Search for the cell housing the specified text and yield its [x, y] center coordinate. 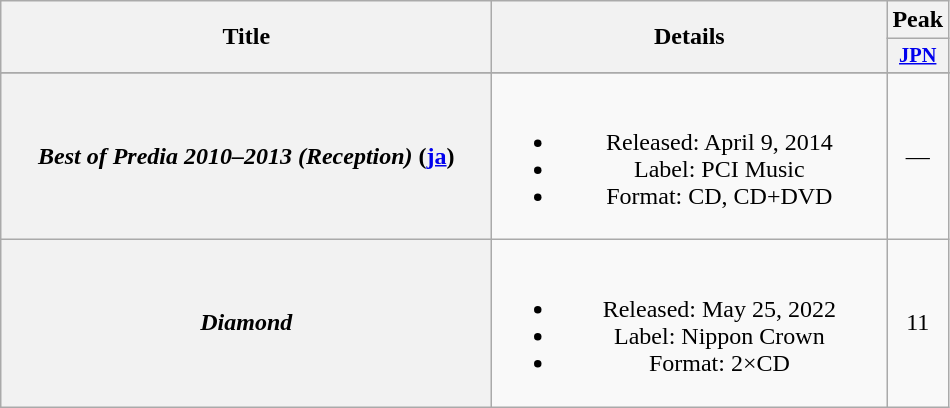
Diamond [246, 324]
Title [246, 37]
— [918, 156]
Details [690, 37]
Best of Predia 2010–2013 (Reception) (ja) [246, 156]
JPN [918, 56]
11 [918, 324]
Released: April 9, 2014Label: PCI MusicFormat: CD, CD+DVD [690, 156]
Released: May 25, 2022Label: Nippon CrownFormat: 2×CD [690, 324]
Peak [918, 20]
